From the cell containing the given text, extract its center point as [X, Y] coordinate. 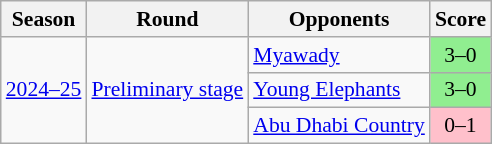
0–1 [460, 126]
Myawady [339, 55]
Score [460, 19]
2024–25 [44, 90]
Season [44, 19]
Abu Dhabi Country [339, 126]
Preliminary stage [167, 90]
Young Elephants [339, 90]
Round [167, 19]
Opponents [339, 19]
